Extract the (X, Y) coordinate from the center of the cell holding the provided text.  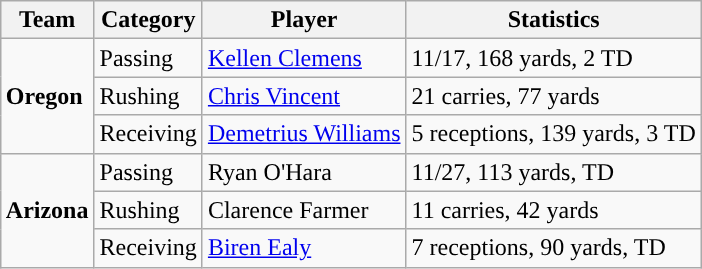
5 receptions, 139 yards, 3 TD (554, 134)
21 carries, 77 yards (554, 96)
Chris Vincent (304, 96)
7 receptions, 90 yards, TD (554, 248)
Demetrius Williams (304, 134)
Oregon (47, 96)
11/17, 168 yards, 2 TD (554, 58)
Kellen Clemens (304, 58)
Clarence Farmer (304, 210)
Ryan O'Hara (304, 172)
Biren Ealy (304, 248)
Statistics (554, 20)
Player (304, 20)
11/27, 113 yards, TD (554, 172)
Arizona (47, 210)
11 carries, 42 yards (554, 210)
Category (148, 20)
Team (47, 20)
